Search for the cell housing the specified text and yield its [x, y] center coordinate. 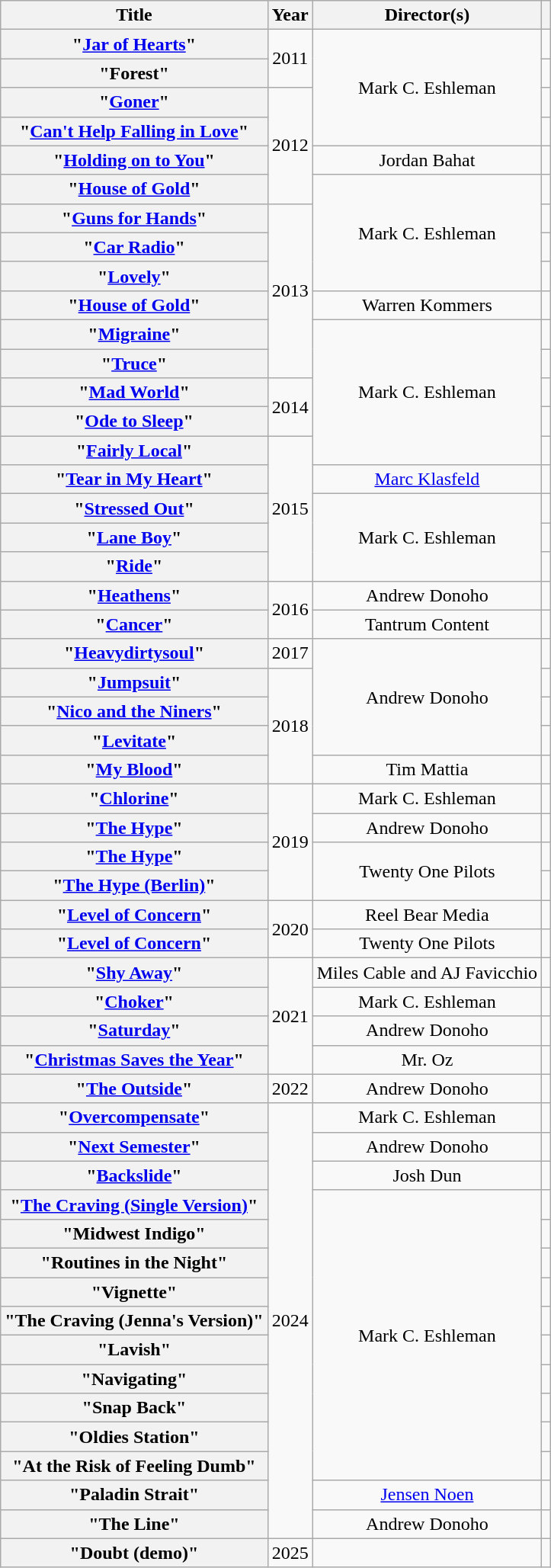
"Levitate" [134, 740]
"The Craving (Single Version)" [134, 1204]
"Fairly Local" [134, 451]
"Holding on to You" [134, 160]
"Snap Back" [134, 1408]
Marc Klasfeld [427, 479]
"Can't Help Falling in Love" [134, 131]
"Jar of Hearts" [134, 44]
"Choker" [134, 1002]
"Saturday" [134, 1031]
"Next Semester" [134, 1146]
2015 [290, 508]
2012 [290, 146]
"Ride" [134, 566]
"Car Radio" [134, 247]
Title [134, 15]
2017 [290, 653]
"The Hype (Berlin)" [134, 886]
2021 [290, 1016]
Josh Dun [427, 1175]
"My Blood" [134, 769]
"Shy Away" [134, 973]
"At the Risk of Feeling Dumb" [134, 1466]
"Ode to Sleep" [134, 422]
"Doubt (demo)" [134, 1553]
2022 [290, 1089]
"Migraine" [134, 334]
2024 [290, 1320]
2019 [290, 842]
"Vignette" [134, 1292]
"Overcompensate" [134, 1117]
2020 [290, 929]
"Cancer" [134, 624]
"Tear in My Heart" [134, 479]
"Backslide" [134, 1175]
Tim Mattia [427, 769]
"Nico and the Niners" [134, 711]
"Routines in the Night" [134, 1262]
Director(s) [427, 15]
"Truce" [134, 364]
2018 [290, 726]
"Navigating" [134, 1379]
"Chlorine" [134, 798]
Miles Cable and AJ Favicchio [427, 973]
2025 [290, 1553]
"Stressed Out" [134, 508]
2016 [290, 610]
"Forest" [134, 73]
Reel Bear Media [427, 915]
"Guns for Hands" [134, 218]
"The Line" [134, 1524]
"Midwest Indigo" [134, 1233]
"The Craving (Jenna's Version)" [134, 1321]
Warren Kommers [427, 305]
"Lane Boy" [134, 537]
Tantrum Content [427, 624]
"Goner" [134, 102]
"Heathens" [134, 595]
Year [290, 15]
"Paladin Strait" [134, 1495]
2014 [290, 407]
2011 [290, 59]
"Mad World" [134, 393]
"Heavydirtysoul" [134, 653]
Mr. Oz [427, 1060]
Jensen Noen [427, 1495]
"Jumpsuit" [134, 682]
Jordan Bahat [427, 160]
"Oldies Station" [134, 1437]
"The Outside" [134, 1089]
2013 [290, 290]
"Lavish" [134, 1350]
"Christmas Saves the Year" [134, 1060]
"Lovely" [134, 276]
